Capture the cell that displays the provided text and extract its (X, Y) central coordinate. 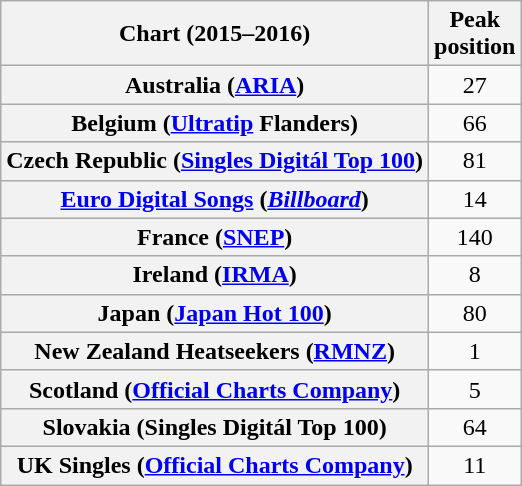
Euro Digital Songs (Billboard) (215, 199)
14 (475, 199)
27 (475, 85)
140 (475, 237)
Australia (ARIA) (215, 85)
8 (475, 275)
64 (475, 427)
New Zealand Heatseekers (RMNZ) (215, 351)
Chart (2015–2016) (215, 34)
France (SNEP) (215, 237)
Czech Republic (Singles Digitál Top 100) (215, 161)
Belgium (Ultratip Flanders) (215, 123)
Scotland (Official Charts Company) (215, 389)
66 (475, 123)
5 (475, 389)
Slovakia (Singles Digitál Top 100) (215, 427)
11 (475, 465)
Japan (Japan Hot 100) (215, 313)
Peakposition (475, 34)
80 (475, 313)
Ireland (IRMA) (215, 275)
UK Singles (Official Charts Company) (215, 465)
81 (475, 161)
1 (475, 351)
